Determine the [X, Y] coordinate at the center of the cell enclosing the given text.  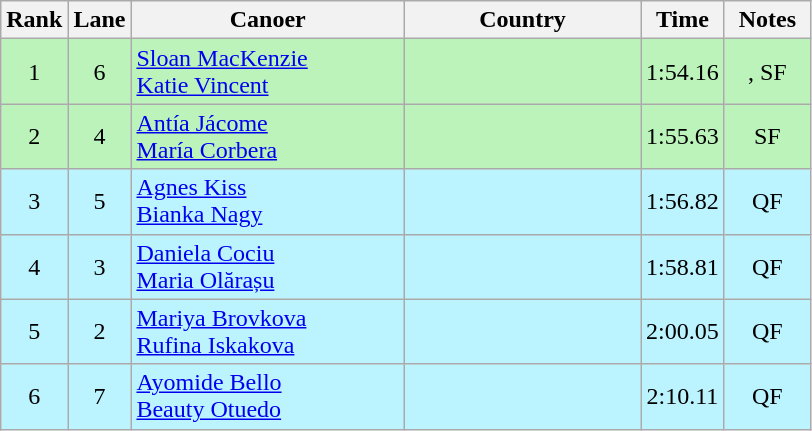
Notes [767, 20]
1:58.81 [683, 266]
1:55.63 [683, 136]
Sloan MacKenzieKatie Vincent [268, 72]
Ayomide BelloBeauty Otuedo [268, 396]
7 [100, 396]
2:00.05 [683, 332]
Antía JácomeMaría Corbera [268, 136]
Daniela CociuMaria Olărașu [268, 266]
1 [34, 72]
2:10.11 [683, 396]
Time [683, 20]
Country [522, 20]
Lane [100, 20]
Agnes KissBianka Nagy [268, 202]
Rank [34, 20]
Mariya BrovkovaRufina Iskakova [268, 332]
1:56.82 [683, 202]
SF [767, 136]
, SF [767, 72]
1:54.16 [683, 72]
Canoer [268, 20]
